Provide the (x, y) coordinate of the cell's center where the given text is located.  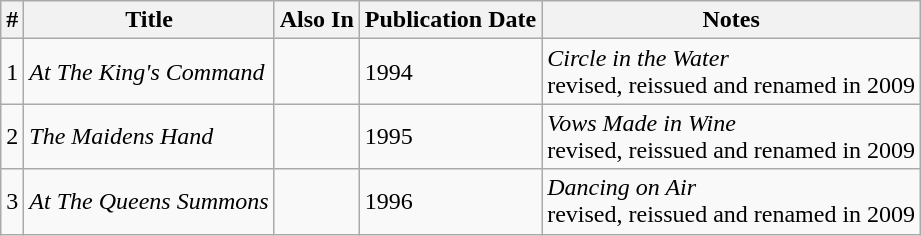
1995 (450, 136)
Dancing on Airrevised, reissued and renamed in 2009 (732, 202)
# (12, 20)
The Maidens Hand (149, 136)
At The King's Command (149, 72)
1 (12, 72)
1996 (450, 202)
2 (12, 136)
Title (149, 20)
1994 (450, 72)
3 (12, 202)
Circle in the Waterrevised, reissued and renamed in 2009 (732, 72)
At The Queens Summons (149, 202)
Notes (732, 20)
Also In (316, 20)
Vows Made in Winerevised, reissued and renamed in 2009 (732, 136)
Publication Date (450, 20)
